From the cell containing the given text, extract its center point as [X, Y] coordinate. 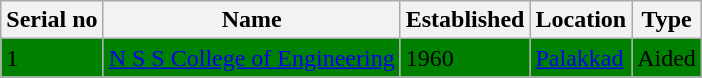
Serial no [52, 20]
1 [52, 58]
1960 [465, 58]
N S S College of Engineering [252, 58]
Established [465, 20]
Aided [667, 58]
Palakkad [581, 58]
Location [581, 20]
Type [667, 20]
Name [252, 20]
